Pinpoint the cell where the given text exists, returning its [X, Y] midpoint coordinate. 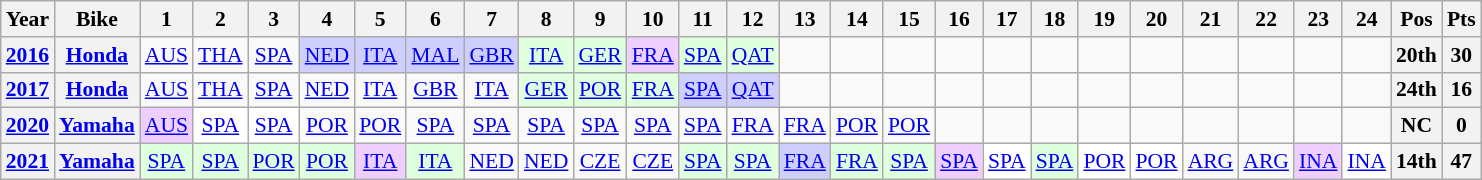
NC [1416, 126]
47 [1462, 162]
17 [1007, 19]
6 [435, 19]
15 [909, 19]
14th [1416, 162]
0 [1462, 126]
2020 [28, 126]
Year [28, 19]
18 [1055, 19]
30 [1462, 55]
5 [380, 19]
Pos [1416, 19]
20 [1156, 19]
3 [274, 19]
4 [327, 19]
10 [653, 19]
12 [753, 19]
22 [1266, 19]
11 [703, 19]
21 [1211, 19]
7 [492, 19]
Bike [97, 19]
19 [1104, 19]
23 [1318, 19]
MAL [435, 55]
2017 [28, 90]
8 [546, 19]
2021 [28, 162]
1 [166, 19]
Pts [1462, 19]
14 [857, 19]
24th [1416, 90]
2016 [28, 55]
2 [220, 19]
9 [600, 19]
24 [1366, 19]
20th [1416, 55]
13 [805, 19]
